Pinpoint the cell where the given text exists, returning its (X, Y) midpoint coordinate. 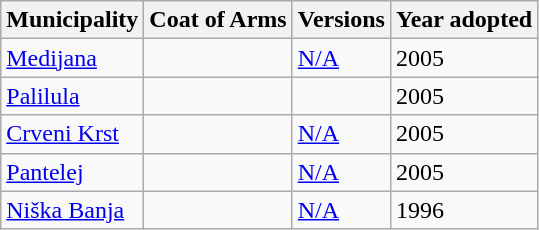
Niška Banja (72, 210)
Palilula (72, 96)
Pantelej (72, 172)
1996 (464, 210)
Year adopted (464, 20)
Coat of Arms (218, 20)
Versions (341, 20)
Municipality (72, 20)
Crveni Krst (72, 134)
Medijana (72, 58)
